Extract the [X, Y] coordinate from the center of the cell holding the provided text.  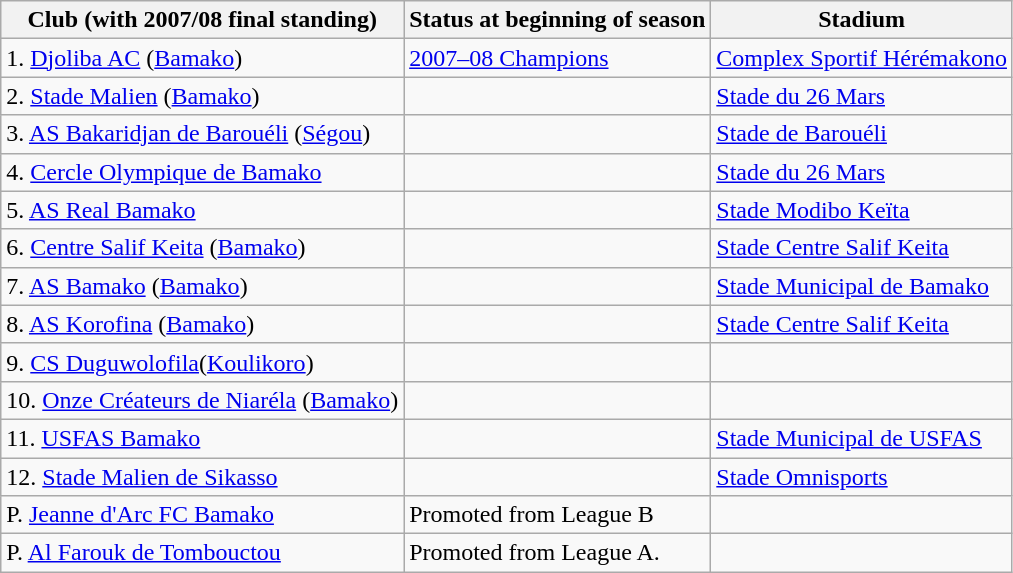
Stade Omnisports [862, 477]
2007–08 Champions [558, 58]
12. Stade Malien de Sikasso [202, 477]
1. Djoliba AC (Bamako) [202, 58]
Promoted from League A. [558, 553]
5. AS Real Bamako [202, 210]
Complex Sportif Hérémakono [862, 58]
10. Onze Créateurs de Niaréla (Bamako) [202, 400]
8. AS Korofina (Bamako) [202, 324]
Stade Municipal de USFAS [862, 438]
Stade Municipal de Bamako [862, 286]
7. AS Bamako (Bamako) [202, 286]
2. Stade Malien (Bamako) [202, 96]
9. CS Duguwolofila(Koulikoro) [202, 362]
3. AS Bakaridjan de Barouéli (Ségou) [202, 134]
Promoted from League B [558, 515]
4. Cercle Olympique de Bamako [202, 172]
Club (with 2007/08 final standing) [202, 20]
P. Jeanne d'Arc FC Bamako [202, 515]
6. Centre Salif Keita (Bamako) [202, 248]
Stadium [862, 20]
Status at beginning of season [558, 20]
Stade Modibo Keïta [862, 210]
11. USFAS Bamako [202, 438]
Stade de Barouéli [862, 134]
P. Al Farouk de Tombouctou [202, 553]
